Detect which cell encompasses the target text, then output its [X, Y] center coordinate. 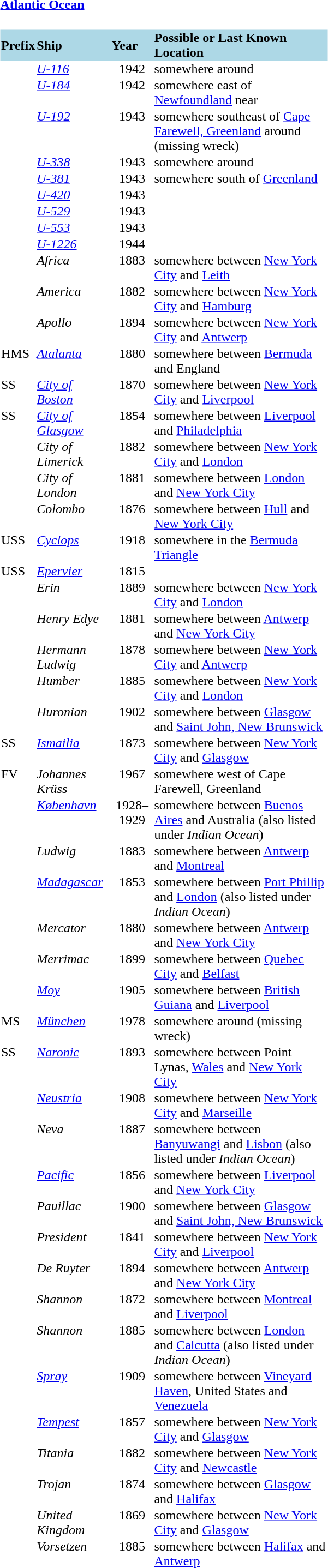
U-381 [73, 178]
Africa [73, 267]
1889 [132, 594]
Possible or Last Known Location [241, 45]
America [73, 299]
FV [17, 781]
Epervier [73, 571]
Atalanta [73, 361]
1899 [132, 966]
København [73, 820]
U-553 [73, 227]
1902 [132, 719]
HMS [17, 361]
1878 [132, 657]
Humber [73, 688]
1876 [132, 516]
München [73, 1029]
Erin [73, 594]
Huronian [73, 719]
somewhere between New York City and Hamburg [241, 299]
Titania [73, 1461]
somewhere between New York City and Leith [241, 267]
United Kingdom [73, 1523]
MS [17, 1029]
somewhere around (missing wreck) [241, 1029]
Neva [73, 1144]
1856 [132, 1182]
Neustria [73, 1105]
City of Limerick [73, 454]
somewhere between Vineyard Haven, United States and Venezuela [241, 1391]
somewhere between Buenos Aires and Australia (also listed under Indian Ocean) [241, 820]
somewhere between New York City and Newcastle [241, 1461]
1854 [132, 423]
Madagascar [73, 897]
1944 [132, 244]
City of Glasgow [73, 423]
U-184 [73, 93]
1967 [132, 781]
1908 [132, 1105]
U-420 [73, 195]
1815 [132, 571]
Mercator [73, 935]
somewhere in the Bermuda Triangle [241, 548]
1841 [132, 1245]
1857 [132, 1429]
somewhere between Liverpool and Philadelphia [241, 423]
Spray [73, 1391]
somewhere west of Cape Farewell, Greenland [241, 781]
somewhere between Quebec City and Belfast [241, 966]
Apollo [73, 329]
Prefix [17, 45]
somewhere between Banyuwangi and Lisbon (also listed under Indian Ocean) [241, 1144]
Tempest [73, 1429]
1905 [132, 997]
Hermann Ludwig [73, 657]
U-192 [73, 131]
somewhere between New York City and Marseille [241, 1105]
somewhere between Glasgow and Halifax [241, 1491]
1909 [132, 1391]
Trojan [73, 1491]
somewhere between Montreal and Liverpool [241, 1307]
somewhere between London and New York City [241, 485]
somewhere between London and Calcutta (also listed under Indian Ocean) [241, 1345]
somewhere between British Guiana and Liverpool [241, 997]
Ship [73, 45]
Johannes Krüss [73, 781]
1874 [132, 1491]
1978 [132, 1029]
U-116 [73, 69]
U-338 [73, 162]
somewhere between Bermuda and England [241, 361]
City of London [73, 485]
Moy [73, 997]
1872 [132, 1307]
1873 [132, 750]
Pacific [73, 1182]
1928–1929 [132, 820]
Cyclops [73, 548]
somewhere between Point Lynas, Wales and New York City [241, 1067]
1900 [132, 1213]
U-529 [73, 211]
1887 [132, 1144]
Year [132, 45]
Merrimac [73, 966]
Naronic [73, 1067]
Pauillac [73, 1213]
De Ruyter [73, 1275]
somewhere south of Greenland [241, 178]
1870 [132, 392]
Ismailia [73, 750]
somewhere between Liverpool and New York City [241, 1182]
somewhere southeast of Cape Farewell, Greenland around (missing wreck) [241, 131]
1853 [132, 897]
U-1226 [73, 244]
somewhere between Port Phillip and London (also listed under Indian Ocean) [241, 897]
1918 [132, 548]
1893 [132, 1067]
Colombo [73, 516]
City of Boston [73, 392]
somewhere between Antwerp and Montreal [241, 858]
somewhere between Hull and New York City [241, 516]
1869 [132, 1523]
somewhere east of Newfoundland near [241, 93]
Ludwig [73, 858]
President [73, 1245]
Henry Edye [73, 626]
